For the text-containing cell, return its midpoint in (X, Y) coordinate format. 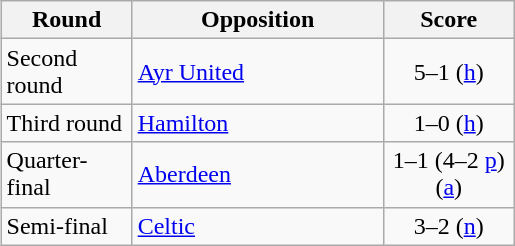
Second round (66, 72)
Quarter-final (66, 174)
Semi-final (66, 226)
Score (448, 20)
Aberdeen (258, 174)
Third round (66, 123)
1–1 (4–2 p) (a) (448, 174)
Opposition (258, 20)
Hamilton (258, 123)
Celtic (258, 226)
Round (66, 20)
1–0 (h) (448, 123)
5–1 (h) (448, 72)
3–2 (n) (448, 226)
Ayr United (258, 72)
